Locate the cell with the specified text and output its [X, Y] center coordinate. 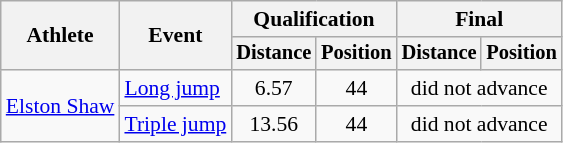
6.57 [274, 88]
13.56 [274, 124]
Qualification [314, 19]
Long jump [175, 88]
Event [175, 36]
Final [480, 19]
Athlete [60, 36]
Elston Shaw [60, 106]
Triple jump [175, 124]
